Find where the given text appears and provide that cell's center as (X, Y) coordinate. 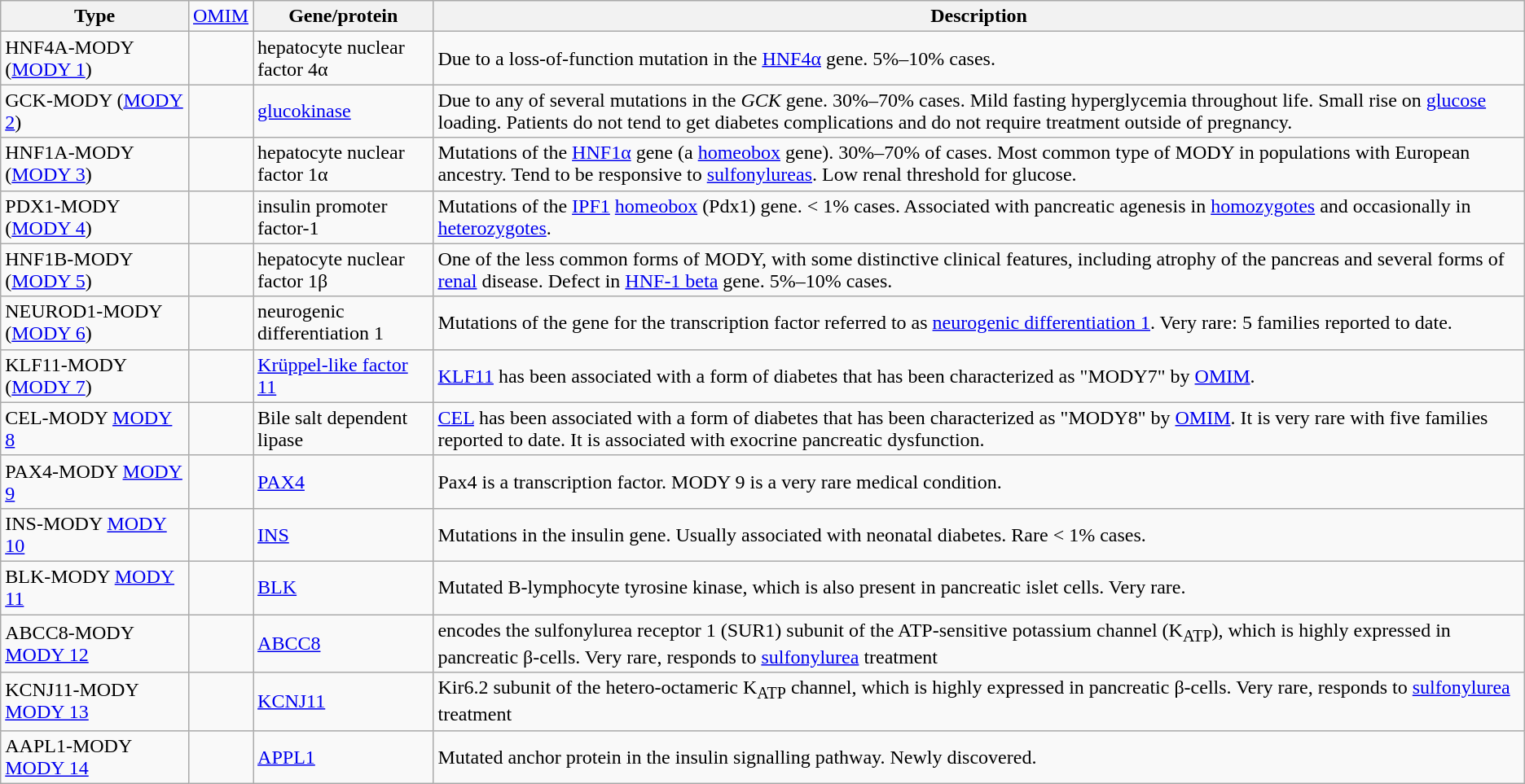
hepatocyte nuclear factor 1β (344, 270)
KCNJ11-MODY MODY 13 (94, 702)
hepatocyte nuclear factor 1α (344, 164)
ABCC8-MODY MODY 12 (94, 643)
insulin promoter factor-1 (344, 217)
KLF11-MODY (MODY 7) (94, 376)
neurogenic differentiation 1 (344, 322)
APPL1 (344, 757)
Bile salt dependent lipase (344, 428)
PAX4-MODY MODY 9 (94, 482)
Mutated B-lymphocyte tyrosine kinase, which is also present in pancreatic islet cells. Very rare. (979, 588)
glucokinase (344, 111)
Due to a loss-of-function mutation in the HNF4α gene. 5%–10% cases. (979, 59)
CEL-MODY MODY 8 (94, 428)
AAPL1-MODY MODY 14 (94, 757)
PAX4 (344, 482)
INS-MODY MODY 10 (94, 534)
HNF4A-MODY (MODY 1) (94, 59)
GCK-MODY (MODY 2) (94, 111)
Description (979, 16)
INS (344, 534)
NEUROD1-MODY (MODY 6) (94, 322)
Kir6.2 subunit of the hetero-octameric KATP channel, which is highly expressed in pancreatic β-cells. Very rare, responds to sulfonylurea treatment (979, 702)
Mutations of the gene for the transcription factor referred to as neurogenic differentiation 1. Very rare: 5 families reported to date. (979, 322)
OMIM (220, 16)
Mutated anchor protein in the insulin signalling pathway. Newly discovered. (979, 757)
Pax4 is a transcription factor. MODY 9 is a very rare medical condition. (979, 482)
BLK-MODY MODY 11 (94, 588)
hepatocyte nuclear factor 4α (344, 59)
PDX1-MODY (MODY 4) (94, 217)
KCNJ11 (344, 702)
Mutations of the IPF1 homeobox (Pdx1) gene. < 1% cases. Associated with pancreatic agenesis in homozygotes and occasionally in heterozygotes. (979, 217)
Mutations in the insulin gene. Usually associated with neonatal diabetes. Rare < 1% cases. (979, 534)
Gene/protein (344, 16)
BLK (344, 588)
HNF1B-MODY (MODY 5) (94, 270)
ABCC8 (344, 643)
KLF11 has been associated with a form of diabetes that has been characterized as "MODY7" by OMIM. (979, 376)
Krüppel-like factor 11 (344, 376)
HNF1A-MODY (MODY 3) (94, 164)
Type (94, 16)
